Return [x, y] of the center of cell containing provided text 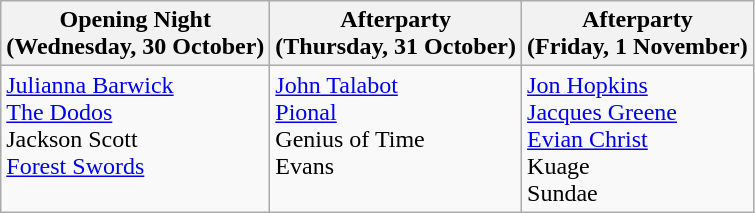
Afterparty(Friday, 1 November) [638, 34]
Afterparty(Thursday, 31 October) [396, 34]
Julianna BarwickThe DodosJackson ScottForest Swords [136, 139]
John TalabotPionalGenius of TimeEvans [396, 139]
Jon HopkinsJacques GreeneEvian ChristKuageSundae [638, 139]
Opening Night(Wednesday, 30 October) [136, 34]
